Search for the cell housing the specified text and yield its [X, Y] center coordinate. 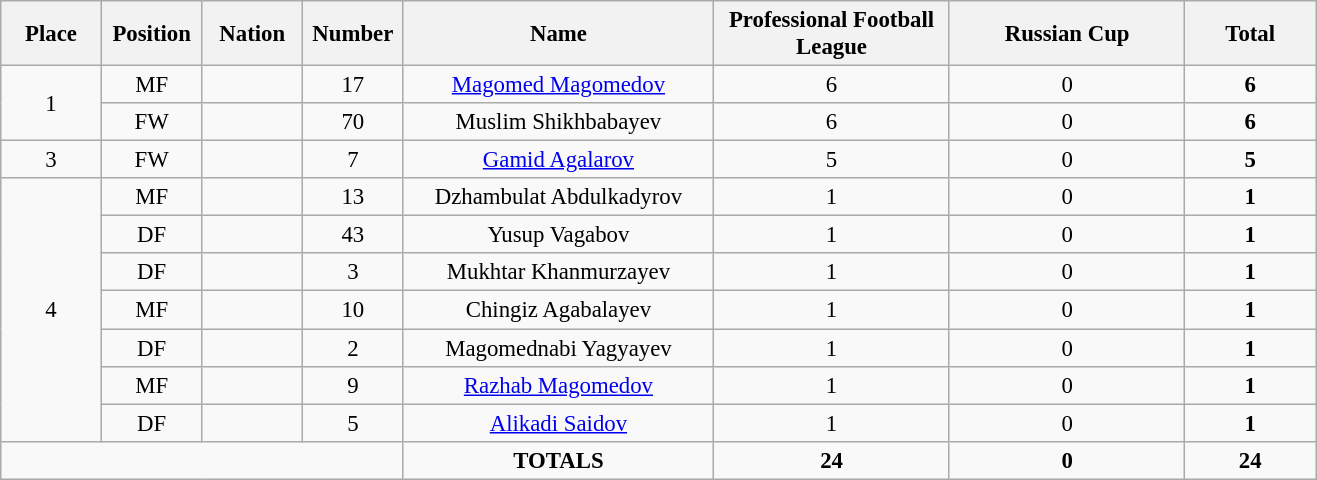
Professional Football League [832, 34]
10 [354, 310]
Position [152, 34]
Number [354, 34]
2 [354, 348]
Place [52, 34]
Total [1250, 34]
Yusup Vagabov [558, 235]
43 [354, 235]
Razhab Magomedov [558, 385]
Nation [252, 34]
Alikadi Saidov [558, 423]
Muslim Shikhbabayev [558, 122]
7 [354, 160]
Magomednabi Yagyayev [558, 348]
Russian Cup [1067, 34]
Gamid Agalarov [558, 160]
Name [558, 34]
Magomed Magomedov [558, 85]
70 [354, 122]
17 [354, 85]
TOTALS [558, 460]
9 [354, 385]
Mukhtar Khanmurzayev [558, 273]
Chingiz Agabalayev [558, 310]
4 [52, 310]
13 [354, 197]
Dzhambulat Abdulkadyrov [558, 197]
